Output the [x, y] coordinate of the center of the cell containing the given text.  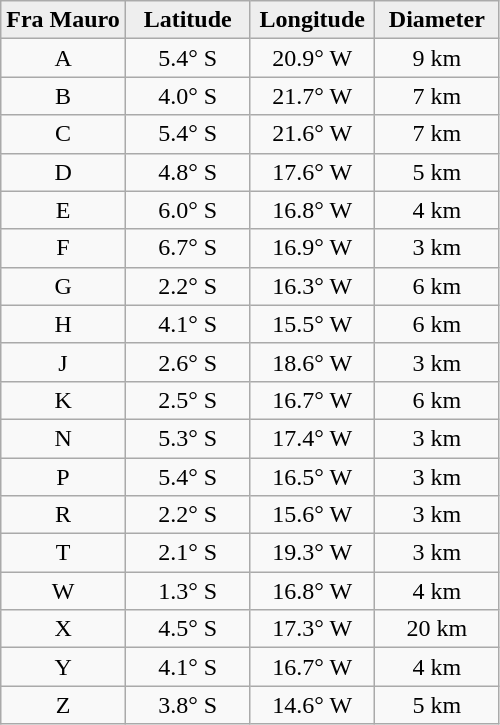
G [64, 286]
4.8° S [188, 172]
17.4° W [312, 438]
4.5° S [188, 629]
C [64, 134]
20.9° W [312, 58]
16.3° W [312, 286]
15.6° W [312, 515]
3.8° S [188, 705]
Z [64, 705]
17.6° W [312, 172]
W [64, 591]
P [64, 477]
X [64, 629]
Y [64, 667]
R [64, 515]
2.1° S [188, 553]
20 km [438, 629]
N [64, 438]
F [64, 248]
6.0° S [188, 210]
K [64, 400]
17.3° W [312, 629]
B [64, 96]
T [64, 553]
Longitude [312, 20]
4.0° S [188, 96]
19.3° W [312, 553]
21.7° W [312, 96]
15.5° W [312, 324]
E [64, 210]
16.5° W [312, 477]
5.3° S [188, 438]
Diameter [438, 20]
21.6° W [312, 134]
2.5° S [188, 400]
2.6° S [188, 362]
9 km [438, 58]
H [64, 324]
1.3° S [188, 591]
16.9° W [312, 248]
A [64, 58]
6.7° S [188, 248]
14.6° W [312, 705]
J [64, 362]
Fra Mauro [64, 20]
D [64, 172]
Latitude [188, 20]
18.6° W [312, 362]
